Return the (x, y) coordinate for the center point of the cell that contains the specified text.  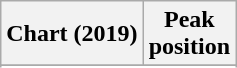
Peakposition (189, 34)
Chart (2019) (72, 34)
